From the cell containing the given text, extract its center point as (X, Y) coordinate. 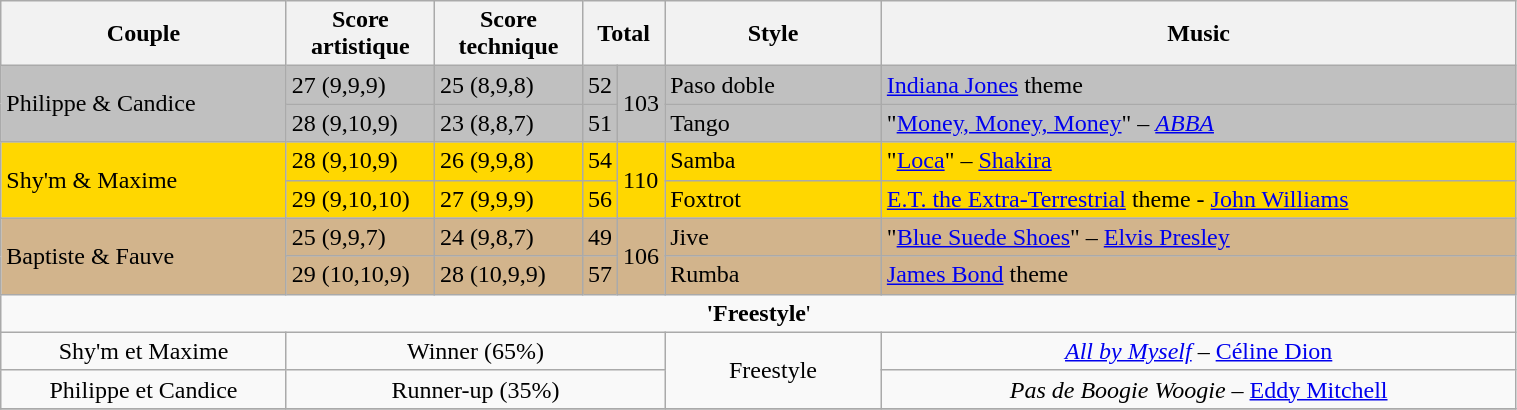
Winner (65%) (475, 351)
Rumba (774, 275)
106 (642, 256)
Baptiste & Fauve (144, 256)
Couple (144, 34)
Philippe & Candice (144, 104)
Runner-up (35%) (475, 389)
Score artistique (360, 34)
All by Myself – Céline Dion (1198, 351)
25 (9,9,7) (360, 237)
28 (10,9,9) (508, 275)
49 (600, 237)
Paso doble (774, 85)
Total (624, 34)
'Freestyle' (758, 313)
Shy'm & Maxime (144, 180)
"Loca" – Shakira (1198, 161)
110 (642, 180)
Music (1198, 34)
25 (8,9,8) (508, 85)
52 (600, 85)
54 (600, 161)
29 (9,10,10) (360, 199)
E.T. the Extra-Terrestrial theme - John Williams (1198, 199)
29 (10,10,9) (360, 275)
Score technique (508, 34)
Freestyle (774, 370)
Samba (774, 161)
Philippe et Candice (144, 389)
56 (600, 199)
Tango (774, 123)
Jive (774, 237)
Foxtrot (774, 199)
Indiana Jones theme (1198, 85)
103 (642, 104)
23 (8,8,7) (508, 123)
Shy'm et Maxime (144, 351)
57 (600, 275)
James Bond theme (1198, 275)
Pas de Boogie Woogie – Eddy Mitchell (1198, 389)
"Money, Money, Money" – ABBA (1198, 123)
26 (9,9,8) (508, 161)
24 (9,8,7) (508, 237)
"Blue Suede Shoes" – Elvis Presley (1198, 237)
51 (600, 123)
Style (774, 34)
